Pinpoint the cell where the given text exists, returning its [x, y] midpoint coordinate. 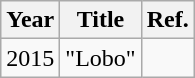
Title [100, 20]
Year [30, 20]
2015 [30, 58]
Ref. [168, 20]
"Lobo" [100, 58]
